Pinpoint the cell where the given text exists, returning its [X, Y] midpoint coordinate. 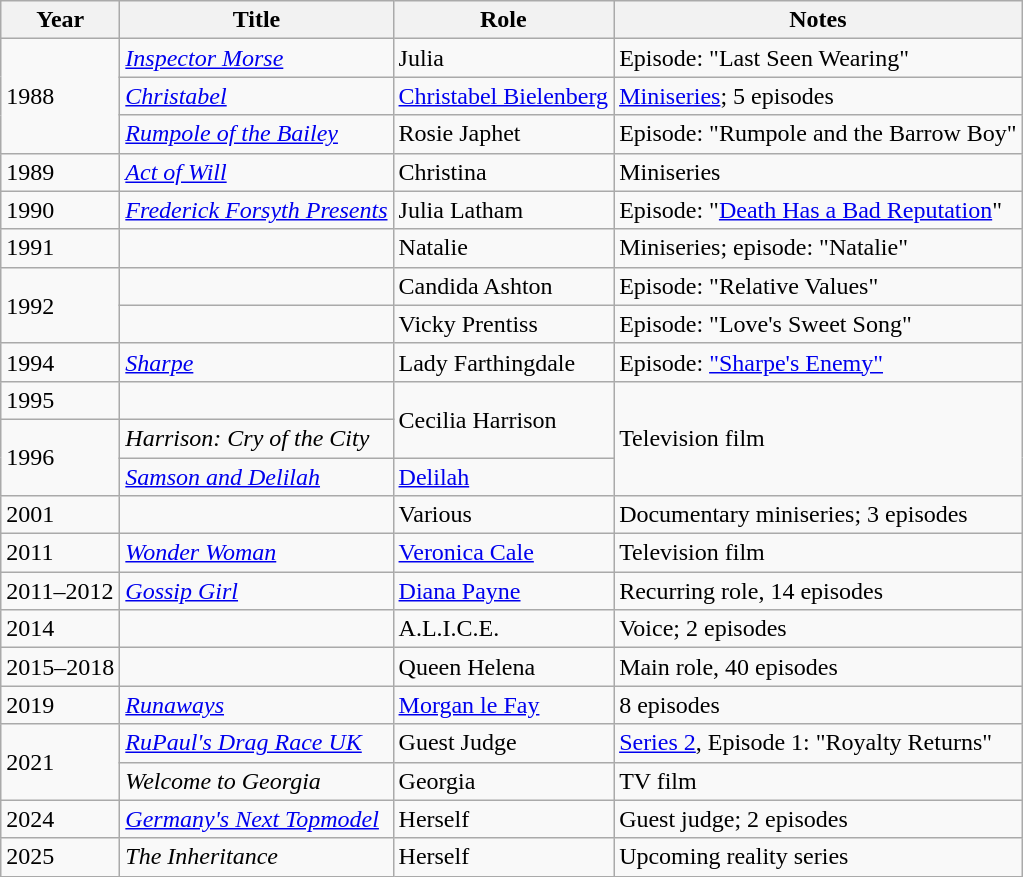
Germany's Next Topmodel [256, 819]
Episode: "Love's Sweet Song" [818, 324]
Various [504, 515]
Year [60, 20]
Gossip Girl [256, 591]
Julia Latham [504, 210]
2014 [60, 629]
Julia [504, 58]
Voice; 2 episodes [818, 629]
RuPaul's Drag Race UK [256, 743]
Guest judge; 2 episodes [818, 819]
Episode: "Rumpole and the Barrow Boy" [818, 134]
Episode: "Last Seen Wearing" [818, 58]
Welcome to Georgia [256, 781]
The Inheritance [256, 857]
Series 2, Episode 1: "Royalty Returns" [818, 743]
Guest Judge [504, 743]
Morgan le Fay [504, 705]
TV film [818, 781]
Harrison: Cry of the City [256, 438]
Episode: "Sharpe's Enemy" [818, 362]
Veronica Cale [504, 553]
Episode: "Death Has a Bad Reputation" [818, 210]
Diana Payne [504, 591]
2025 [60, 857]
Inspector Morse [256, 58]
Main role, 40 episodes [818, 667]
A.L.I.C.E. [504, 629]
Runaways [256, 705]
1994 [60, 362]
Christina [504, 172]
Episode: "Relative Values" [818, 286]
Lady Farthingdale [504, 362]
Vicky Prentiss [504, 324]
Miniseries; 5 episodes [818, 96]
Christabel Bielenberg [504, 96]
Miniseries; episode: "Natalie" [818, 248]
1990 [60, 210]
Act of Will [256, 172]
1989 [60, 172]
1996 [60, 457]
2011–2012 [60, 591]
Queen Helena [504, 667]
Georgia [504, 781]
Title [256, 20]
Cecilia Harrison [504, 419]
Miniseries [818, 172]
Documentary miniseries; 3 episodes [818, 515]
Wonder Woman [256, 553]
Natalie [504, 248]
1991 [60, 248]
8 episodes [818, 705]
1988 [60, 96]
Recurring role, 14 episodes [818, 591]
2001 [60, 515]
2024 [60, 819]
Sharpe [256, 362]
Delilah [504, 477]
2015–2018 [60, 667]
Rumpole of the Bailey [256, 134]
Samson and Delilah [256, 477]
2019 [60, 705]
Upcoming reality series [818, 857]
Role [504, 20]
Christabel [256, 96]
Candida Ashton [504, 286]
2011 [60, 553]
Rosie Japhet [504, 134]
Frederick Forsyth Presents [256, 210]
1995 [60, 400]
1992 [60, 305]
2021 [60, 762]
Notes [818, 20]
